For the text-containing cell, return its midpoint in (X, Y) coordinate format. 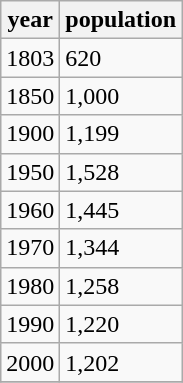
1980 (30, 286)
1,445 (121, 210)
2000 (30, 362)
1,199 (121, 134)
1950 (30, 172)
1850 (30, 96)
1,344 (121, 248)
620 (121, 58)
year (30, 20)
1,258 (121, 286)
1,202 (121, 362)
1970 (30, 248)
population (121, 20)
1,220 (121, 324)
1900 (30, 134)
1803 (30, 58)
1,000 (121, 96)
1960 (30, 210)
1,528 (121, 172)
1990 (30, 324)
